For the text-containing cell, return its midpoint in (X, Y) coordinate format. 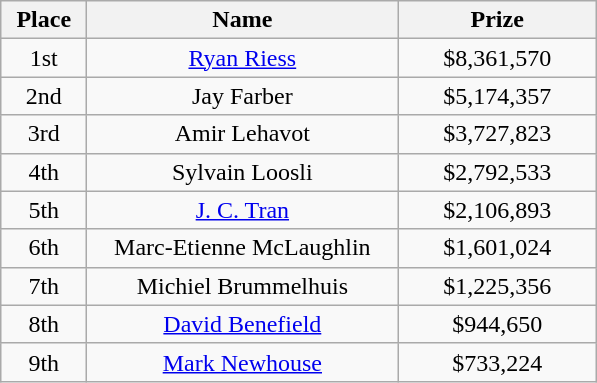
1st (44, 58)
$1,601,024 (498, 248)
Sylvain Loosli (242, 172)
Michiel Brummelhuis (242, 286)
$944,650 (498, 324)
Place (44, 20)
6th (44, 248)
Ryan Riess (242, 58)
3rd (44, 134)
Name (242, 20)
$5,174,357 (498, 96)
$1,225,356 (498, 286)
$2,792,533 (498, 172)
Marc-Etienne McLaughlin (242, 248)
David Benefield (242, 324)
8th (44, 324)
J. C. Tran (242, 210)
$8,361,570 (498, 58)
$3,727,823 (498, 134)
5th (44, 210)
2nd (44, 96)
Amir Lehavot (242, 134)
$733,224 (498, 362)
$2,106,893 (498, 210)
Jay Farber (242, 96)
Mark Newhouse (242, 362)
Prize (498, 20)
9th (44, 362)
4th (44, 172)
7th (44, 286)
